Identify which cell holds the provided text, then report its (x, y) central coordinate. 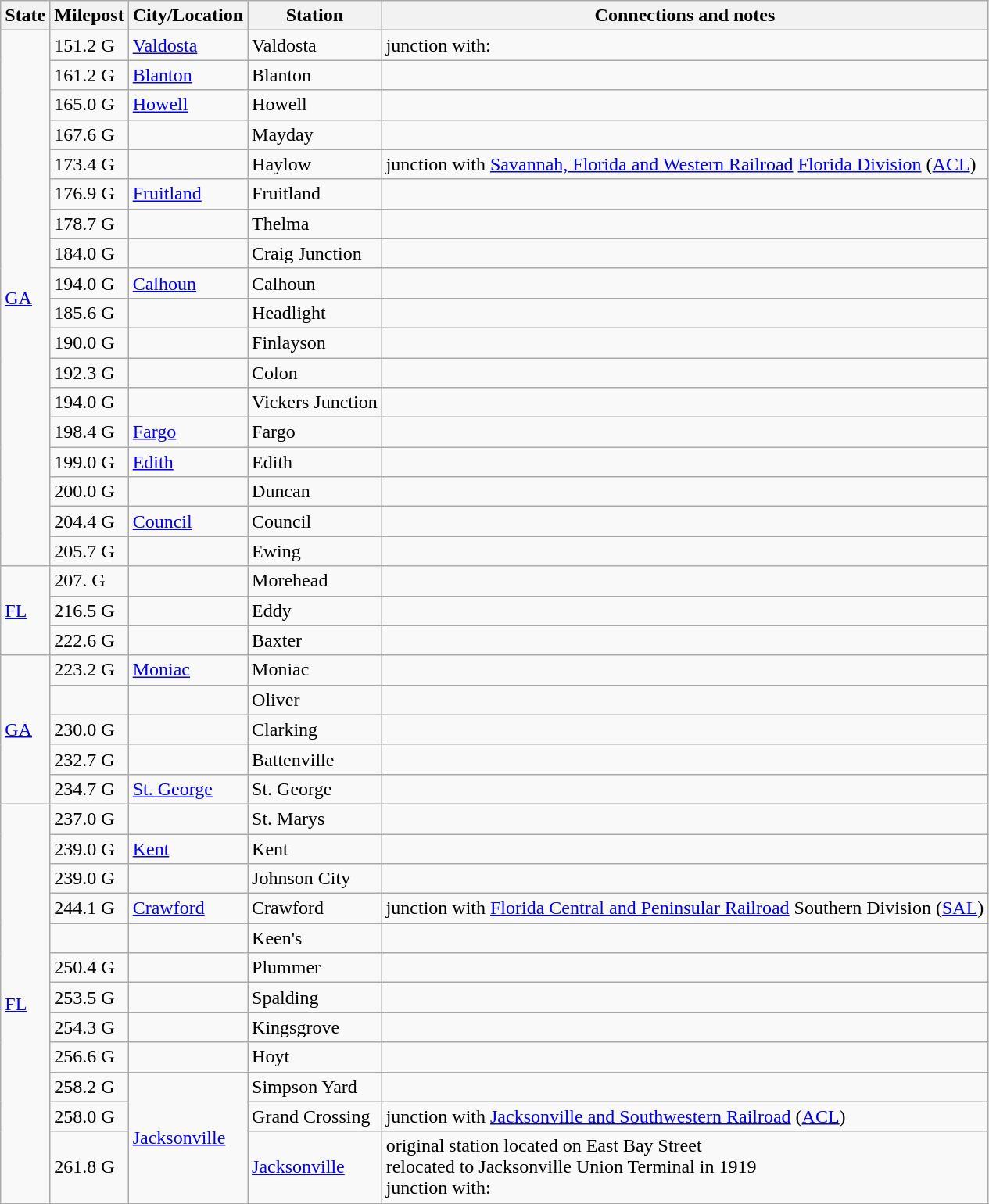
204.4 G (89, 521)
junction with: (685, 45)
Craig Junction (315, 253)
261.8 G (89, 1167)
Station (315, 16)
207. G (89, 581)
234.7 G (89, 789)
237.0 G (89, 819)
Clarking (315, 729)
Colon (315, 373)
230.0 G (89, 729)
161.2 G (89, 75)
151.2 G (89, 45)
200.0 G (89, 492)
178.7 G (89, 224)
244.1 G (89, 908)
184.0 G (89, 253)
Battenville (315, 759)
232.7 G (89, 759)
Headlight (315, 313)
junction with Florida Central and Peninsular Railroad Southern Division (SAL) (685, 908)
junction with Savannah, Florida and Western Railroad Florida Division (ACL) (685, 164)
176.9 G (89, 194)
258.0 G (89, 1116)
Haylow (315, 164)
165.0 G (89, 105)
198.4 G (89, 432)
253.5 G (89, 998)
Oliver (315, 700)
Ewing (315, 551)
167.6 G (89, 134)
216.5 G (89, 611)
250.4 G (89, 968)
256.6 G (89, 1057)
Vickers Junction (315, 403)
Johnson City (315, 879)
junction with Jacksonville and Southwestern Railroad (ACL) (685, 1116)
Simpson Yard (315, 1087)
254.3 G (89, 1027)
Baxter (315, 640)
Connections and notes (685, 16)
192.3 G (89, 373)
258.2 G (89, 1087)
Milepost (89, 16)
223.2 G (89, 670)
Keen's (315, 938)
Plummer (315, 968)
Hoyt (315, 1057)
Finlayson (315, 342)
City/Location (188, 16)
Duncan (315, 492)
199.0 G (89, 462)
Eddy (315, 611)
222.6 G (89, 640)
original station located on East Bay Streetrelocated to Jacksonville Union Terminal in 1919junction with: (685, 1167)
173.4 G (89, 164)
Mayday (315, 134)
Thelma (315, 224)
205.7 G (89, 551)
State (25, 16)
Morehead (315, 581)
Spalding (315, 998)
185.6 G (89, 313)
Kingsgrove (315, 1027)
St. Marys (315, 819)
190.0 G (89, 342)
Grand Crossing (315, 1116)
